Return (X, Y) of the center of cell containing provided text 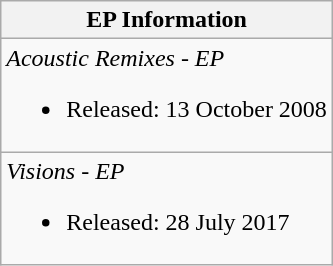
Acoustic Remixes - EPReleased: 13 October 2008 (167, 96)
Visions - EPReleased: 28 July 2017 (167, 208)
EP Information (167, 20)
